Determine the (X, Y) coordinate at the center of the cell enclosing the given text.  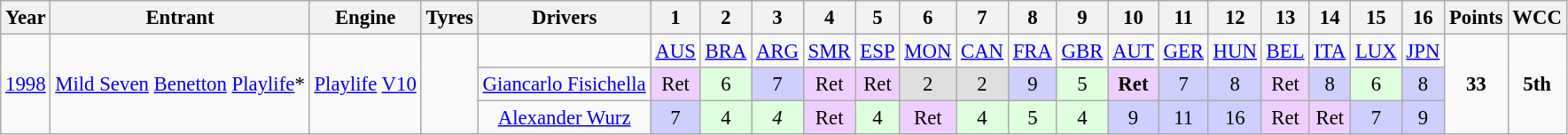
1 (675, 18)
12 (1235, 18)
BEL (1285, 52)
HUN (1235, 52)
3 (778, 18)
GER (1183, 52)
14 (1330, 18)
1998 (26, 85)
Mild Seven Benetton Playlife* (180, 85)
BRA (725, 52)
MON (928, 52)
GBR (1081, 52)
10 (1133, 18)
13 (1285, 18)
Entrant (180, 18)
LUX (1376, 52)
CAN (982, 52)
Year (26, 18)
15 (1376, 18)
Tyres (449, 18)
FRA (1032, 52)
Points (1477, 18)
Giancarlo Fisichella (564, 84)
Drivers (564, 18)
WCC (1537, 18)
JPN (1424, 52)
AUS (675, 52)
5th (1537, 85)
Playlife V10 (365, 85)
SMR (830, 52)
AUT (1133, 52)
ARG (778, 52)
33 (1477, 85)
Alexander Wurz (564, 118)
ITA (1330, 52)
ESP (878, 52)
Engine (365, 18)
